From the cell containing the given text, extract its center point as [X, Y] coordinate. 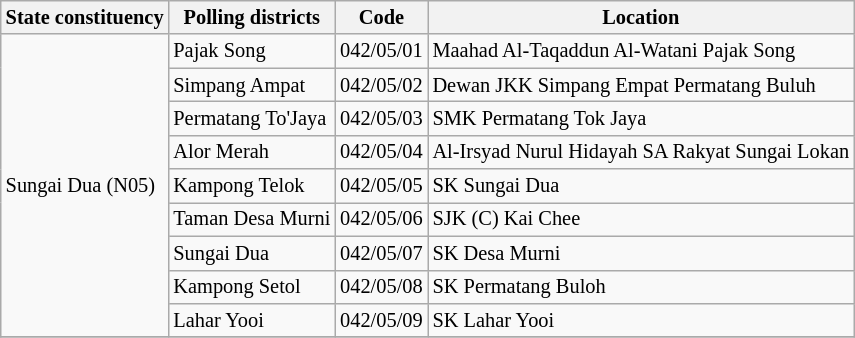
042/05/04 [381, 152]
Kampong Telok [252, 186]
SK Desa Murni [641, 253]
042/05/07 [381, 253]
042/05/01 [381, 51]
Maahad Al-Taqaddun Al-Watani Pajak Song [641, 51]
042/05/02 [381, 85]
Dewan JKK Simpang Empat Permatang Buluh [641, 85]
SK Lahar Yooi [641, 320]
SMK Permatang Tok Jaya [641, 118]
Taman Desa Murni [252, 219]
Polling districts [252, 17]
State constituency [85, 17]
Code [381, 17]
042/05/09 [381, 320]
Location [641, 17]
042/05/05 [381, 186]
Al-Irsyad Nurul Hidayah SA Rakyat Sungai Lokan [641, 152]
Sungai Dua (N05) [85, 186]
Lahar Yooi [252, 320]
042/05/06 [381, 219]
042/05/08 [381, 287]
Alor Merah [252, 152]
Permatang To'Jaya [252, 118]
SK Permatang Buloh [641, 287]
SJK (C) Kai Chee [641, 219]
Kampong Setol [252, 287]
042/05/03 [381, 118]
Pajak Song [252, 51]
SK Sungai Dua [641, 186]
Sungai Dua [252, 253]
Simpang Ampat [252, 85]
